Find where the given text appears and provide that cell's center as [X, Y] coordinate. 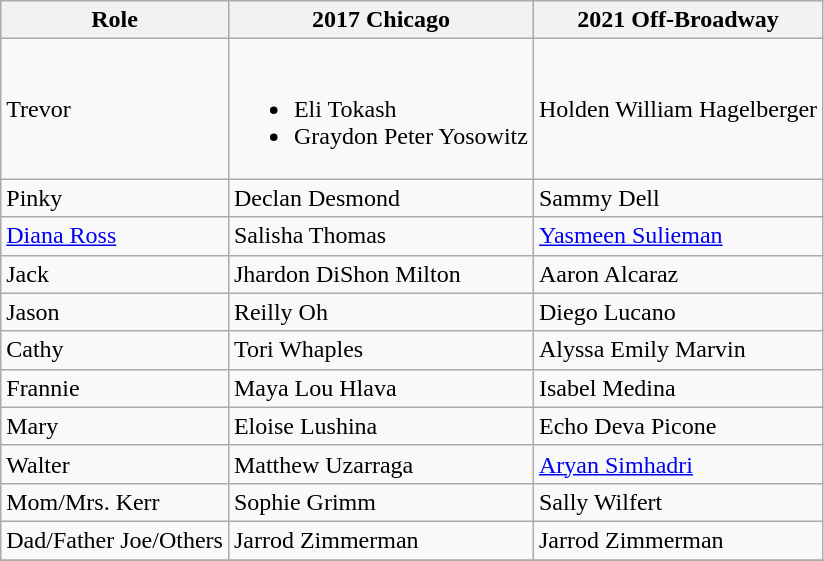
2021 Off-Broadway [678, 20]
Echo Deva Picone [678, 426]
Pinky [115, 198]
Declan Desmond [380, 198]
Mary [115, 426]
Walter [115, 464]
Alyssa Emily Marvin [678, 350]
2017 Chicago [380, 20]
Eloise Lushina [380, 426]
Diana Ross [115, 236]
Cathy [115, 350]
Trevor [115, 109]
Aryan Simhadri [678, 464]
Reilly Oh [380, 312]
Jhardon DiShon Milton [380, 274]
Holden William Hagelberger [678, 109]
Aaron Alcaraz [678, 274]
Eli TokashGraydon Peter Yosowitz [380, 109]
Frannie [115, 388]
Diego Lucano [678, 312]
Tori Whaples [380, 350]
Sally Wilfert [678, 502]
Matthew Uzarraga [380, 464]
Maya Lou Hlava [380, 388]
Mom/Mrs. Kerr [115, 502]
Jason [115, 312]
Dad/Father Joe/Others [115, 540]
Sammy Dell [678, 198]
Isabel Medina [678, 388]
Yasmeen Sulieman [678, 236]
Role [115, 20]
Salisha Thomas [380, 236]
Jack [115, 274]
Sophie Grimm [380, 502]
